Detect which cell encompasses the target text, then output its [x, y] center coordinate. 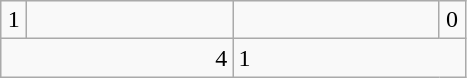
0 [452, 20]
4 [117, 58]
